Determine the [x, y] coordinate at the center of the cell enclosing the given text.  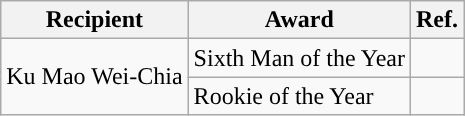
Ref. [436, 20]
Sixth Man of the Year [299, 58]
Rookie of the Year [299, 96]
Award [299, 20]
Ku Mao Wei-Chia [94, 77]
Recipient [94, 20]
